Search for the cell housing the specified text and yield its (X, Y) center coordinate. 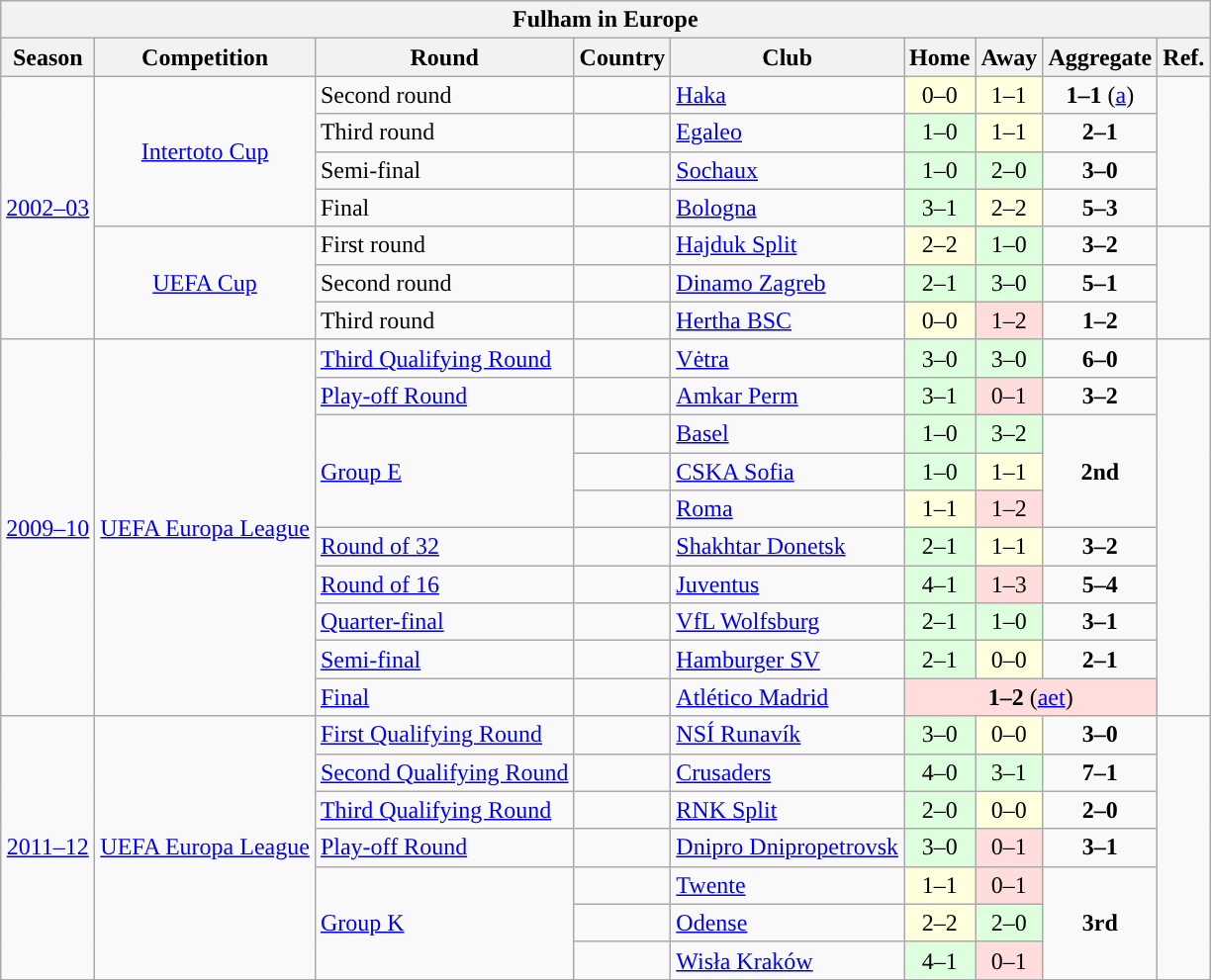
4–0 (940, 772)
Fulham in Europe (605, 20)
Quarter-final (444, 622)
5–4 (1100, 584)
RNK Split (788, 810)
Competition (206, 57)
Hajduk Split (788, 245)
6–0 (1100, 358)
Round of 32 (444, 547)
Club (788, 57)
Group E (444, 471)
Twente (788, 885)
Intertoto Cup (206, 151)
Egaleo (788, 133)
Shakhtar Donetsk (788, 547)
Odense (788, 923)
Atlético Madrid (788, 697)
2nd (1100, 471)
1–2 (aet) (1031, 697)
1–1 (a) (1100, 95)
1–3 (1009, 584)
Sochaux (788, 170)
Home (940, 57)
7–1 (1100, 772)
Hamburger SV (788, 660)
2011–12 (47, 847)
UEFA Cup (206, 283)
Round of 16 (444, 584)
Vėtra (788, 358)
Roma (788, 509)
2002–03 (47, 208)
Second Qualifying Round (444, 772)
First Qualifying Round (444, 735)
Round (444, 57)
Wisła Kraków (788, 960)
Dinamo Zagreb (788, 283)
Haka (788, 95)
Amkar Perm (788, 396)
Hertha BSC (788, 320)
Aggregate (1100, 57)
2009–10 (47, 528)
3rd (1100, 923)
Basel (788, 433)
First round (444, 245)
Dnipro Dnipropetrovsk (788, 847)
Season (47, 57)
CSKA Sofia (788, 472)
NSÍ Runavík (788, 735)
Away (1009, 57)
Crusaders (788, 772)
Group K (444, 923)
VfL Wolfsburg (788, 622)
5–1 (1100, 283)
Ref. (1183, 57)
5–3 (1100, 208)
Bologna (788, 208)
Country (622, 57)
Juventus (788, 584)
